Return [x, y] of the center of cell containing provided text 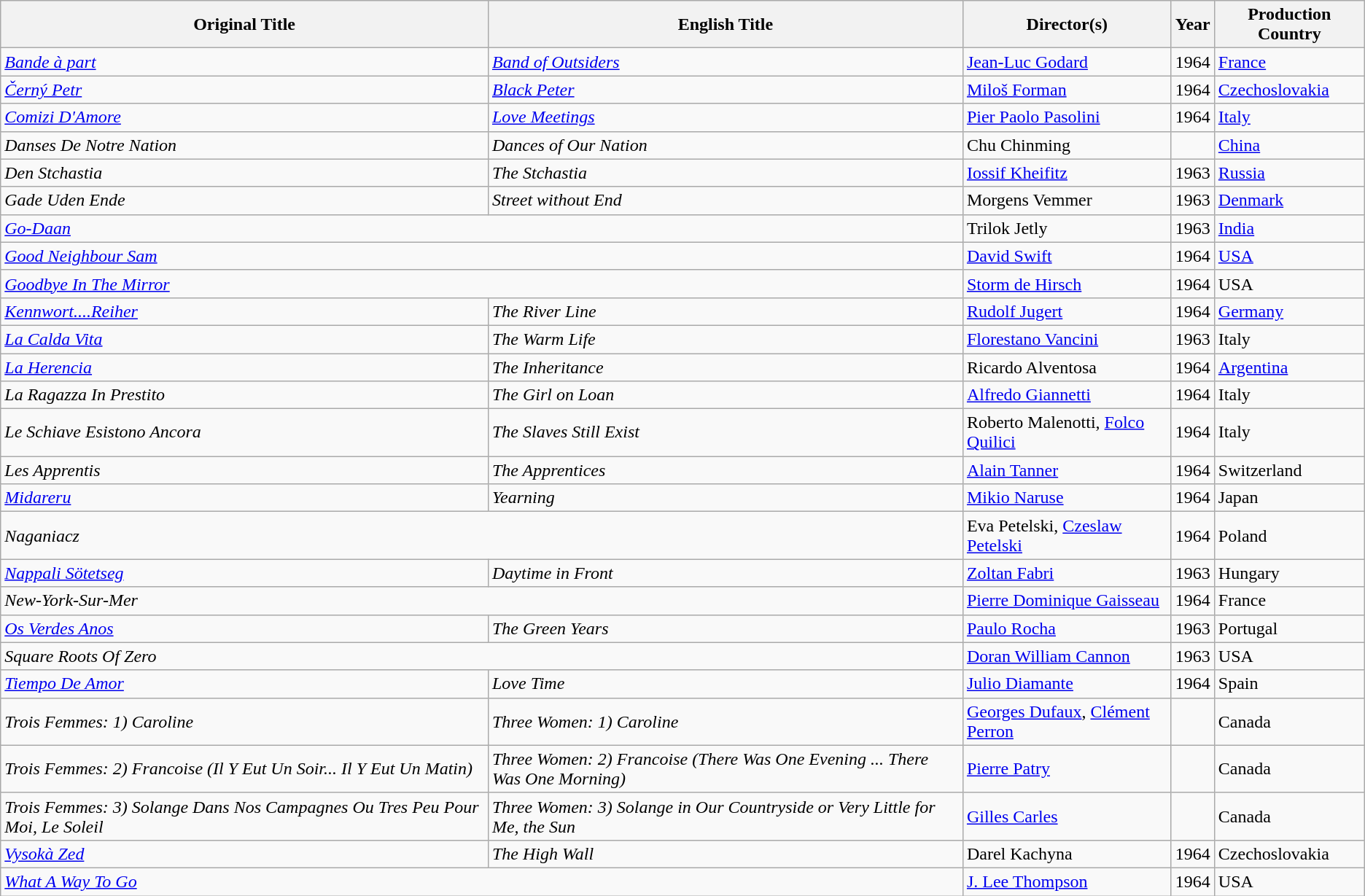
David Swift [1067, 256]
Go-Daan [482, 228]
Hungary [1289, 573]
Den Stchastia [245, 173]
Daytime in Front [725, 573]
Trilok Jetly [1067, 228]
La Ragazza In Prestito [245, 395]
Nappali Sötetseg [245, 573]
Roberto Malenotti, Folco Quilici [1067, 433]
Georges Dufaux, Clément Perron [1067, 722]
English Title [725, 25]
Band of Outsiders [725, 62]
Three Women: 2) Francoise (There Was One Evening ... There Was One Morning) [725, 768]
Love Time [725, 684]
Germany [1289, 311]
Kennwort....Reiher [245, 311]
Trois Femmes: 2) Francoise (Il Y Eut Un Soir... Il Y Eut Un Matin) [245, 768]
Naganiacz [482, 535]
Les Apprentis [245, 470]
La Calda Vita [245, 339]
La Herencia [245, 367]
Gade Uden Ende [245, 200]
Love Meetings [725, 117]
Morgens Vemmer [1067, 200]
Trois Femmes: 1) Caroline [245, 722]
Three Women: 1) Caroline [725, 722]
Three Women: 3) Solange in Our Countryside or Very Little for Me, the Sun [725, 817]
Denmark [1289, 200]
India [1289, 228]
Pierre Dominique Gaisseau [1067, 601]
Alain Tanner [1067, 470]
Argentina [1289, 367]
Miloš Forman [1067, 90]
The High Wall [725, 854]
What A Way To Go [482, 881]
China [1289, 145]
New-York-Sur-Mer [482, 601]
Doran William Cannon [1067, 656]
Comizi D'Amore [245, 117]
The Inheritance [725, 367]
Original Title [245, 25]
Square Roots Of Zero [482, 656]
The Apprentices [725, 470]
Yearning [725, 498]
Os Verdes Anos [245, 628]
The Stchastia [725, 173]
Paulo Rocha [1067, 628]
Goodbye In The Mirror [482, 284]
Good Neighbour Sam [482, 256]
Production Country [1289, 25]
Le Schiave Esistono Ancora [245, 433]
Eva Petelski, Czeslaw Petelski [1067, 535]
Iossif Kheifitz [1067, 173]
Bande à part [245, 62]
Mikio Naruse [1067, 498]
Russia [1289, 173]
Zoltan Fabri [1067, 573]
Gilles Carles [1067, 817]
Danses De Notre Nation [245, 145]
Poland [1289, 535]
J. Lee Thompson [1067, 881]
Storm de Hirsch [1067, 284]
Alfredo Giannetti [1067, 395]
Dances of Our Nation [725, 145]
Rudolf Jugert [1067, 311]
The Warm Life [725, 339]
Tiempo De Amor [245, 684]
Florestano Vancini [1067, 339]
Street without End [725, 200]
The Slaves Still Exist [725, 433]
Spain [1289, 684]
Japan [1289, 498]
Black Peter [725, 90]
Director(s) [1067, 25]
Trois Femmes: 3) Solange Dans Nos Campagnes Ou Tres Peu Pour Moi, Le Soleil [245, 817]
Černý Petr [245, 90]
Year [1193, 25]
Chu Chinming [1067, 145]
The Green Years [725, 628]
Darel Kachyna [1067, 854]
The River Line [725, 311]
The Girl on Loan [725, 395]
Julio Diamante [1067, 684]
Ricardo Alventosa [1067, 367]
Midareru [245, 498]
Vysokà Zed [245, 854]
Portugal [1289, 628]
Jean-Luc Godard [1067, 62]
Pier Paolo Pasolini [1067, 117]
Pierre Patry [1067, 768]
Switzerland [1289, 470]
